Identify which cell holds the provided text, then report its (X, Y) central coordinate. 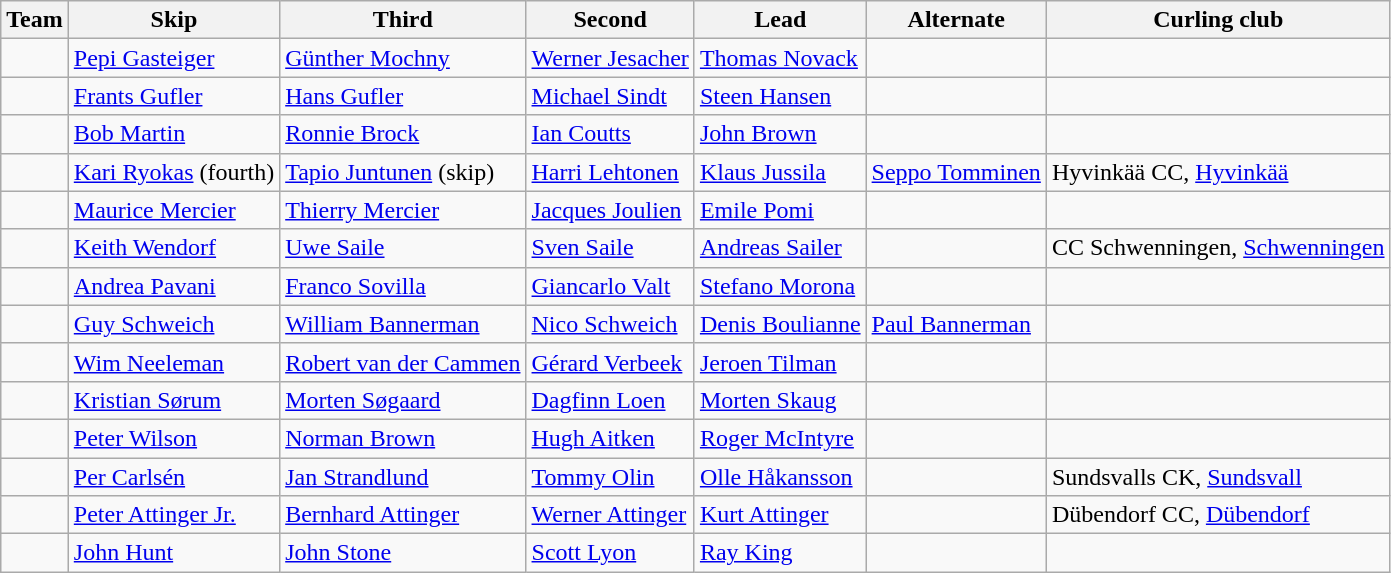
Werner Jesacher (610, 58)
Stefano Morona (780, 286)
Steen Hansen (780, 96)
Third (403, 20)
Denis Boulianne (780, 324)
Jacques Joulien (610, 210)
Andrea Pavani (174, 286)
Wim Neeleman (174, 362)
Morten Skaug (780, 400)
Hans Gufler (403, 96)
Günther Mochny (403, 58)
John Stone (403, 553)
Ian Coutts (610, 134)
Curling club (1218, 20)
Pepi Gasteiger (174, 58)
Thierry Mercier (403, 210)
Tommy Olin (610, 477)
Nico Schweich (610, 324)
Kristian Sørum (174, 400)
Andreas Sailer (780, 248)
Frants Gufler (174, 96)
Paul Bannerman (956, 324)
Emile Pomi (780, 210)
Klaus Jussila (780, 172)
Giancarlo Valt (610, 286)
Dagfinn Loen (610, 400)
Gérard Verbeek (610, 362)
Lead (780, 20)
Sundsvalls CK, Sundsvall (1218, 477)
Norman Brown (403, 438)
Roger McIntyre (780, 438)
Morten Søgaard (403, 400)
Bob Martin (174, 134)
Maurice Mercier (174, 210)
Keith Wendorf (174, 248)
Peter Attinger Jr. (174, 515)
Uwe Saile (403, 248)
Second (610, 20)
Kurt Attinger (780, 515)
Ronnie Brock (403, 134)
Olle Håkansson (780, 477)
Jeroen Tilman (780, 362)
Seppo Tomminen (956, 172)
Kari Ryokas (fourth) (174, 172)
Thomas Novack (780, 58)
Tapio Juntunen (skip) (403, 172)
Robert van der Cammen (403, 362)
Hugh Aitken (610, 438)
Skip (174, 20)
Per Carlsén (174, 477)
CC Schwenningen, Schwenningen (1218, 248)
Alternate (956, 20)
Guy Schweich (174, 324)
Team (35, 20)
Dübendorf CC, Dübendorf (1218, 515)
Jan Strandlund (403, 477)
Michael Sindt (610, 96)
Harri Lehtonen (610, 172)
Scott Lyon (610, 553)
John Brown (780, 134)
Sven Saile (610, 248)
Ray King (780, 553)
Werner Attinger (610, 515)
Hyvinkää CC, Hyvinkää (1218, 172)
Peter Wilson (174, 438)
Bernhard Attinger (403, 515)
Franco Sovilla (403, 286)
John Hunt (174, 553)
William Bannerman (403, 324)
